Extract the (X, Y) coordinate from the center of the cell holding the provided text.  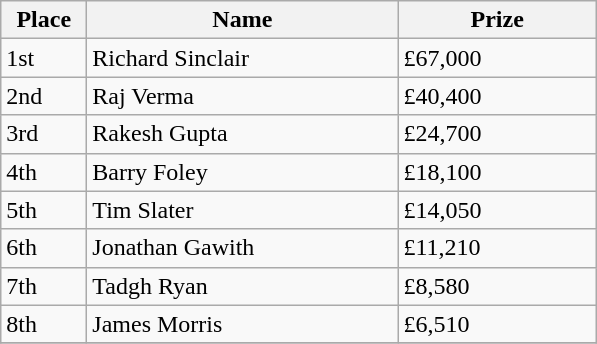
£6,510 (498, 324)
8th (44, 324)
Place (44, 20)
5th (44, 210)
Jonathan Gawith (242, 248)
£8,580 (498, 286)
6th (44, 248)
£40,400 (498, 96)
7th (44, 286)
Tadgh Ryan (242, 286)
3rd (44, 134)
4th (44, 172)
2nd (44, 96)
Tim Slater (242, 210)
Prize (498, 20)
Rakesh Gupta (242, 134)
Name (242, 20)
1st (44, 58)
£14,050 (498, 210)
£18,100 (498, 172)
James Morris (242, 324)
Barry Foley (242, 172)
Raj Verma (242, 96)
£24,700 (498, 134)
£67,000 (498, 58)
Richard Sinclair (242, 58)
£11,210 (498, 248)
